Determine the (X, Y) coordinate at the center of the cell enclosing the given text.  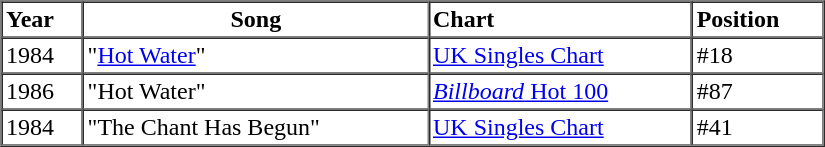
Position (758, 20)
Song (256, 20)
"The Chant Has Begun" (256, 128)
#87 (758, 92)
Year (43, 20)
Billboard Hot 100 (561, 92)
#41 (758, 128)
#18 (758, 56)
1986 (43, 92)
Chart (561, 20)
